Identify which cell holds the provided text, then report its [x, y] central coordinate. 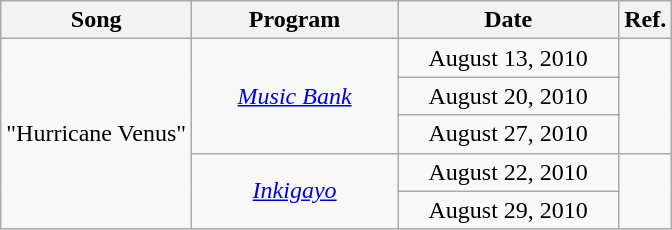
August 22, 2010 [508, 172]
"Hurricane Venus" [96, 134]
August 20, 2010 [508, 96]
August 29, 2010 [508, 210]
Date [508, 20]
August 27, 2010 [508, 134]
Song [96, 20]
Ref. [646, 20]
Inkigayo [295, 191]
Program [295, 20]
August 13, 2010 [508, 58]
Music Bank [295, 96]
